Return the (x, y) coordinate for the center point of the cell that contains the specified text.  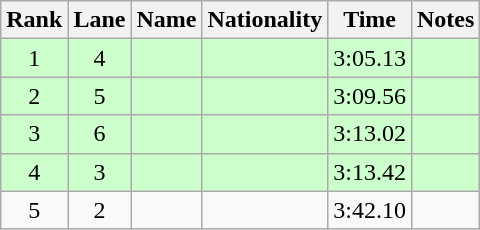
Notes (445, 20)
Lane (100, 20)
Rank (34, 20)
3:05.13 (370, 58)
3:13.02 (370, 134)
3:42.10 (370, 210)
3:13.42 (370, 172)
1 (34, 58)
3:09.56 (370, 96)
6 (100, 134)
Name (166, 20)
Nationality (265, 20)
Time (370, 20)
